Detect which cell encompasses the target text, then output its [X, Y] center coordinate. 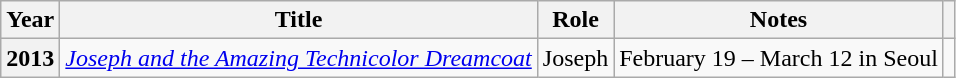
Notes [779, 20]
February 19 – March 12 in Seoul [779, 58]
Title [298, 20]
Joseph and the Amazing Technicolor Dreamcoat [298, 58]
2013 [30, 58]
Role [575, 20]
Joseph [575, 58]
Year [30, 20]
